Locate the cell with the specified text and output its [x, y] center coordinate. 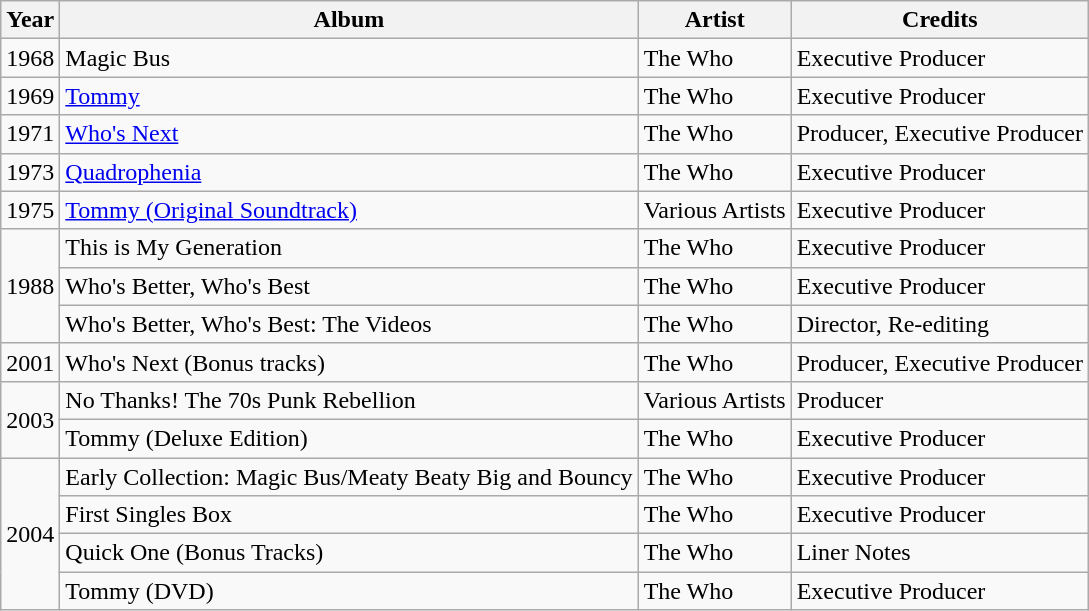
1969 [30, 96]
1975 [30, 210]
Liner Notes [940, 553]
1988 [30, 286]
Tommy (Original Soundtrack) [349, 210]
No Thanks! The 70s Punk Rebellion [349, 400]
Magic Bus [349, 58]
Who's Better, Who's Best: The Videos [349, 324]
Credits [940, 20]
Who's Better, Who's Best [349, 286]
1973 [30, 172]
Producer [940, 400]
2003 [30, 419]
This is My Generation [349, 248]
Tommy [349, 96]
1971 [30, 134]
Director, Re-editing [940, 324]
Who's Next [349, 134]
Album [349, 20]
Who's Next (Bonus tracks) [349, 362]
2001 [30, 362]
1968 [30, 58]
Artist [714, 20]
First Singles Box [349, 515]
Year [30, 20]
Tommy (Deluxe Edition) [349, 438]
Tommy (DVD) [349, 591]
Early Collection: Magic Bus/Meaty Beaty Big and Bouncy [349, 477]
2004 [30, 534]
Quadrophenia [349, 172]
Quick One (Bonus Tracks) [349, 553]
